Locate the cell with the specified text and output its (X, Y) center coordinate. 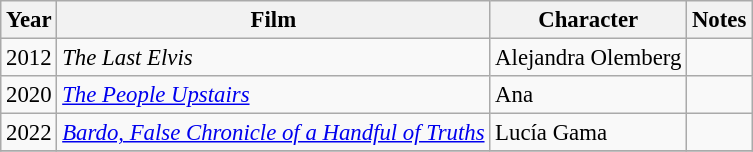
Character (588, 20)
Alejandra Olemberg (588, 58)
2022 (29, 133)
Year (29, 20)
Ana (588, 95)
Bardo, False Chronicle of a Handful of Truths (274, 133)
The People Upstairs (274, 95)
2012 (29, 58)
The Last Elvis (274, 58)
Notes (720, 20)
Film (274, 20)
2020 (29, 95)
Lucía Gama (588, 133)
